Detect which cell encompasses the target text, then output its [x, y] center coordinate. 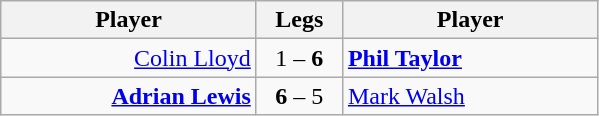
Mark Walsh [470, 96]
1 – 6 [299, 58]
6 – 5 [299, 96]
Colin Lloyd [129, 58]
Phil Taylor [470, 58]
Adrian Lewis [129, 96]
Legs [299, 20]
